Provide the (X, Y) coordinate of the cell's center where the given text is located.  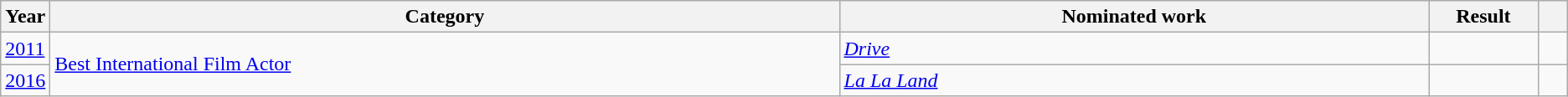
Nominated work (1134, 17)
Category (445, 17)
2011 (25, 48)
2016 (25, 80)
La La Land (1134, 80)
Drive (1134, 48)
Result (1484, 17)
Year (25, 17)
Best International Film Actor (445, 64)
